Return (X, Y) of the center of cell containing provided text 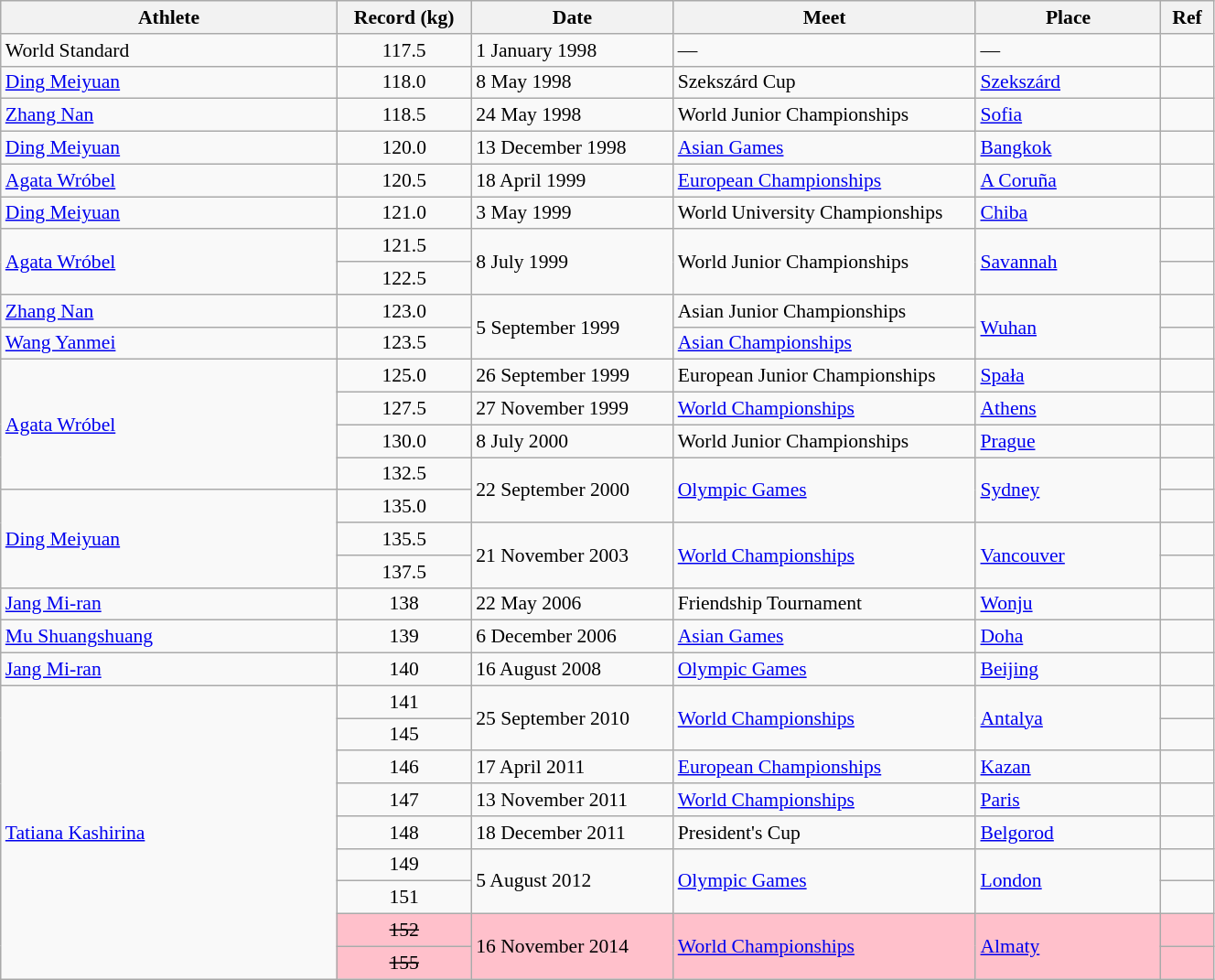
22 September 2000 (572, 490)
8 July 1999 (572, 262)
Szekszárd Cup (825, 82)
5 September 1999 (572, 328)
148 (404, 833)
6 December 2006 (572, 637)
121.0 (404, 213)
Friendship Tournament (825, 604)
1 January 1998 (572, 50)
8 July 2000 (572, 441)
Record (kg) (404, 17)
Wuhan (1068, 328)
8 May 1998 (572, 82)
Date (572, 17)
25 September 2010 (572, 717)
151 (404, 898)
145 (404, 735)
Paris (1068, 800)
27 November 1999 (572, 409)
123.5 (404, 343)
Prague (1068, 441)
149 (404, 865)
Wang Yanmei (168, 343)
Vancouver (1068, 555)
Athens (1068, 409)
Bangkok (1068, 148)
140 (404, 670)
24 May 1998 (572, 115)
146 (404, 768)
26 September 1999 (572, 376)
London (1068, 880)
122.5 (404, 278)
135.0 (404, 507)
Ref (1188, 17)
135.5 (404, 539)
3 May 1999 (572, 213)
Antalya (1068, 717)
18 April 1999 (572, 180)
137.5 (404, 572)
Wonju (1068, 604)
130.0 (404, 441)
16 August 2008 (572, 670)
Athlete (168, 17)
127.5 (404, 409)
13 November 2011 (572, 800)
Asian Championships (825, 343)
Sydney (1068, 490)
118.5 (404, 115)
22 May 2006 (572, 604)
Doha (1068, 637)
Place (1068, 17)
Tatiana Kashirina (168, 833)
21 November 2003 (572, 555)
17 April 2011 (572, 768)
Szekszárd (1068, 82)
5 August 2012 (572, 880)
President's Cup (825, 833)
18 December 2011 (572, 833)
European Junior Championships (825, 376)
Chiba (1068, 213)
139 (404, 637)
138 (404, 604)
141 (404, 702)
13 December 1998 (572, 148)
Mu Shuangshuang (168, 637)
Belgorod (1068, 833)
147 (404, 800)
World University Championships (825, 213)
152 (404, 931)
118.0 (404, 82)
132.5 (404, 474)
125.0 (404, 376)
123.0 (404, 311)
A Coruña (1068, 180)
Almaty (1068, 946)
World Standard (168, 50)
Meet (825, 17)
Beijing (1068, 670)
Spała (1068, 376)
120.5 (404, 180)
Savannah (1068, 262)
Kazan (1068, 768)
155 (404, 963)
Asian Junior Championships (825, 311)
117.5 (404, 50)
120.0 (404, 148)
Sofia (1068, 115)
121.5 (404, 246)
16 November 2014 (572, 946)
